Identify which cell holds the provided text, then report its [x, y] central coordinate. 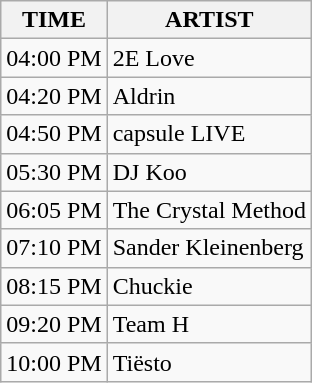
Aldrin [209, 96]
04:00 PM [54, 58]
capsule LIVE [209, 134]
06:05 PM [54, 210]
10:00 PM [54, 362]
TIME [54, 20]
08:15 PM [54, 286]
04:20 PM [54, 96]
The Crystal Method [209, 210]
09:20 PM [54, 324]
Sander Kleinenberg [209, 248]
Tiësto [209, 362]
ARTIST [209, 20]
05:30 PM [54, 172]
DJ Koo [209, 172]
07:10 PM [54, 248]
Team H [209, 324]
2E Love [209, 58]
Chuckie [209, 286]
04:50 PM [54, 134]
